For the text-containing cell, return its midpoint in [X, Y] coordinate format. 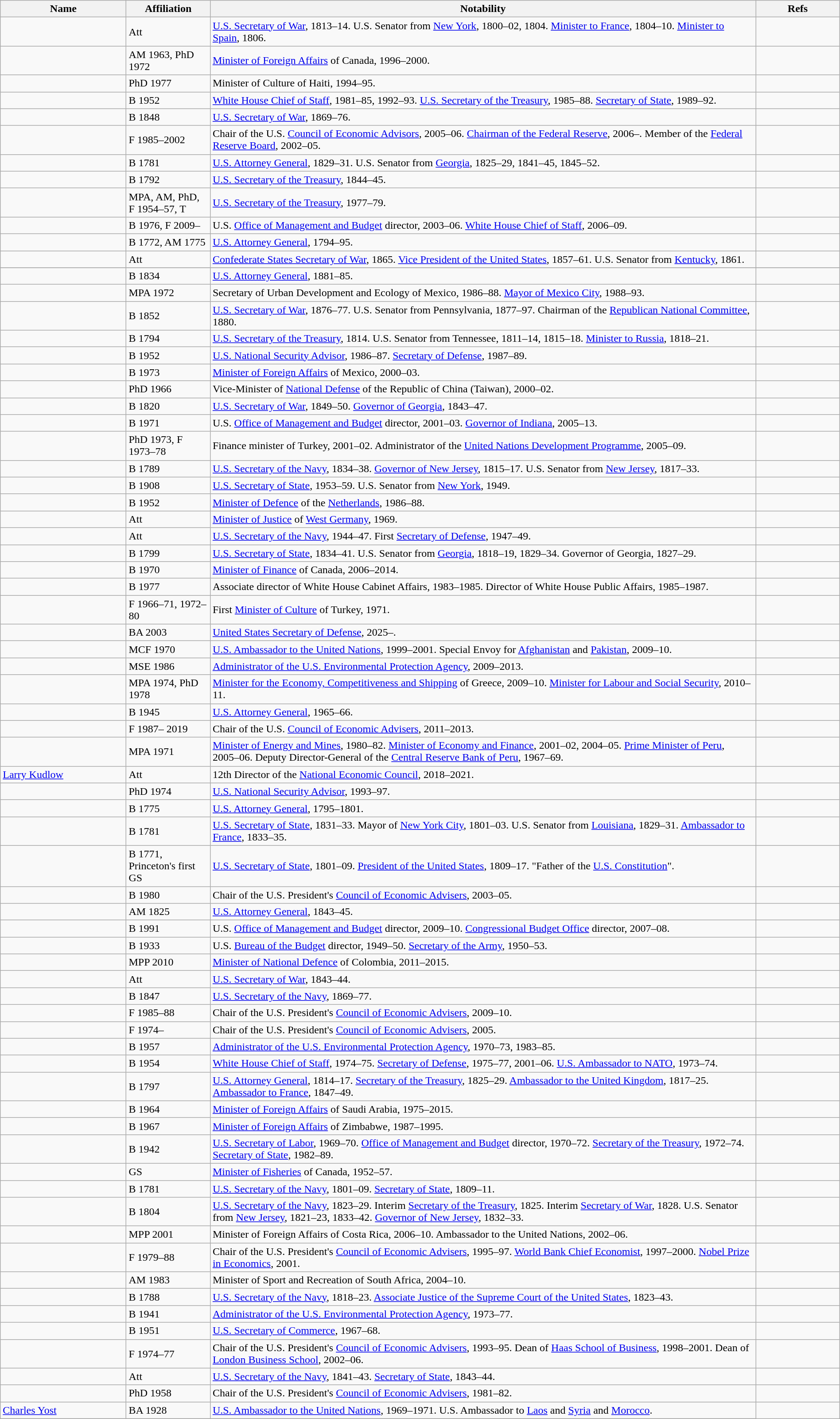
MPA 1972 [168, 293]
B 1945 [168, 712]
U.S. Attorney General, 1829–31. U.S. Senator from Georgia, 1825–29, 1841–45, 1845–52. [483, 163]
MPA 1971 [168, 752]
U.S. Secretary of the Navy, 1818–23. Associate Justice of the Supreme Court of the United States, 1823–43. [483, 1297]
U.S. Attorney General, 1794–95. [483, 242]
U.S. National Security Advisor, 1986–87. Secretary of Defense, 1987–89. [483, 356]
B 1973 [168, 372]
U.S. Ambassador to the United Nations, 1999–2001. Special Envoy for Afghanistan and Pakistan, 2009–10. [483, 649]
B 1848 [168, 117]
White House Chief of Staff, 1981–85, 1992–93. U.S. Secretary of the Treasury, 1985–88. Secretary of State, 1989–92. [483, 100]
B 1799 [168, 553]
U.S. Attorney General, 1843–45. [483, 912]
B 1933 [168, 946]
Minister of Defence of the Netherlands, 1986–88. [483, 502]
GS [168, 1172]
B 1834 [168, 276]
Minister of Foreign Affairs of Mexico, 2000–03. [483, 372]
Secretary of Urban Development and Ecology of Mexico, 1986–88. Mayor of Mexico City, 1988–93. [483, 293]
AM 1983 [168, 1280]
U.S. Secretary of State, 1953–59. U.S. Senator from New York, 1949. [483, 485]
Minister of Finance of Canada, 2006–2014. [483, 570]
B 1771, Princeton's first GS [168, 866]
U.S. Secretary of the Navy, 1869–77. [483, 996]
Administrator of the U.S. Environmental Protection Agency, 2009–2013. [483, 666]
United States Secretary of Defense, 2025–. [483, 633]
U.S. Bureau of the Budget director, 1949–50. Secretary of the Army, 1950–53. [483, 946]
12th Director of the National Economic Council, 2018–2021. [483, 774]
First Minister of Culture of Turkey, 1971. [483, 610]
MPP 2010 [168, 962]
F 1979–88 [168, 1257]
B 1957 [168, 1047]
Notability [483, 9]
Name [63, 9]
U.S. Attorney General, 1881–85. [483, 276]
U.S. Secretary of War, 1813–14. U.S. Senator from New York, 1800–02, 1804. Minister to France, 1804–10. Minister to Spain, 1806. [483, 32]
U.S. Secretary of War, 1849–50. Governor of Georgia, 1843–47. [483, 406]
B 1977 [168, 587]
BA 2003 [168, 633]
Minister of Foreign Affairs of Zimbabwe, 1987–1995. [483, 1126]
AM 1825 [168, 912]
Minister of Sport and Recreation of South Africa, 2004–10. [483, 1280]
U.S. Secretary of War, 1869–76. [483, 117]
Administrator of the U.S. Environmental Protection Agency, 1973–77. [483, 1314]
U.S. Secretary of State, 1801–09. President of the United States, 1809–17. "Father of the U.S. Constitution". [483, 866]
U.S. Secretary of War, 1876–77. U.S. Senator from Pennsylvania, 1877–97. Chairman of the Republican National Committee, 1880. [483, 316]
Chair of the U.S. President's Council of Economic Advisers, 2003–05. [483, 895]
U.S. Office of Management and Budget director, 2009–10. Congressional Budget Office director, 2007–08. [483, 929]
PhD 1973, F 1973–78 [168, 446]
Chair of the U.S. Council of Economic Advisors, 2005–06. Chairman of the Federal Reserve, 2006–. Member of the Federal Reserve Board, 2002–05. [483, 140]
U.S. Attorney General, 1965–66. [483, 712]
MPA 1974, PhD 1978 [168, 689]
BA 1928 [168, 1410]
B 1852 [168, 316]
MPP 2001 [168, 1235]
U.S. Secretary of State, 1834–41. U.S. Senator from Georgia, 1818–19, 1829–34. Governor of Georgia, 1827–29. [483, 553]
F 1985–2002 [168, 140]
Chair of the U.S. President's Council of Economic Advisers, 1981–82. [483, 1393]
F 1987– 2019 [168, 729]
U.S. Secretary of the Navy, 1801–09. Secretary of State, 1809–11. [483, 1188]
U.S. Secretary of Commerce, 1967–68. [483, 1331]
B 1954 [168, 1063]
B 1794 [168, 339]
B 1971 [168, 423]
F 1985–88 [168, 1013]
B 1970 [168, 570]
U.S. Secretary of War, 1843–44. [483, 979]
Associate director of White House Cabinet Affairs, 1983–1985. Director of White House Public Affairs, 1985–1987. [483, 587]
Finance minister of Turkey, 2001–02. Administrator of the United Nations Development Programme, 2005–09. [483, 446]
B 1951 [168, 1331]
U.S. Secretary of the Navy, 1834–38. Governor of New Jersey, 1815–17. U.S. Senator from New Jersey, 1817–33. [483, 469]
Administrator of the U.S. Environmental Protection Agency, 1970–73, 1983–85. [483, 1047]
B 1908 [168, 485]
B 1964 [168, 1109]
Larry Kudlow [63, 774]
Minister for the Economy, Competitiveness and Shipping of Greece, 2009–10. Minister for Labour and Social Security, 2010–11. [483, 689]
Affiliation [168, 9]
B 1788 [168, 1297]
MPA, AM, PhD, F 1954–57, T [168, 202]
U.S. Secretary of the Treasury, 1844–45. [483, 180]
U.S. Office of Management and Budget director, 2003–06. White House Chief of Staff, 2006–09. [483, 225]
B 1789 [168, 469]
Minister of Justice of West Germany, 1969. [483, 519]
White House Chief of Staff, 1974–75. Secretary of Defense, 1975–77, 2001–06. U.S. Ambassador to NATO, 1973–74. [483, 1063]
Chair of the U.S. President's Council of Economic Advisers, 1995–97. World Bank Chief Economist, 1997–2000. Nobel Prize in Economics, 2001. [483, 1257]
U.S. Secretary of the Treasury, 1814. U.S. Senator from Tennessee, 1811–14, 1815–18. Minister to Russia, 1818–21. [483, 339]
U.S. Secretary of the Treasury, 1977–79. [483, 202]
Confederate States Secretary of War, 1865. Vice President of the United States, 1857–61. U.S. Senator from Kentucky, 1861. [483, 259]
Minister of Culture of Haiti, 1994–95. [483, 83]
B 1797 [168, 1086]
B 1941 [168, 1314]
U.S. National Security Advisor, 1993–97. [483, 791]
U.S. Office of Management and Budget director, 2001–03. Governor of Indiana, 2005–13. [483, 423]
PhD 1958 [168, 1393]
B 1847 [168, 996]
U.S. Secretary of the Navy, 1841–43. Secretary of State, 1843–44. [483, 1376]
U.S. Secretary of the Navy, 1944–47. First Secretary of Defense, 1947–49. [483, 536]
B 1942 [168, 1149]
U.S. Secretary of Labor, 1969–70. Office of Management and Budget director, 1970–72. Secretary of the Treasury, 1972–74. Secretary of State, 1982–89. [483, 1149]
PhD 1974 [168, 791]
Refs [797, 9]
B 1772, AM 1775 [168, 242]
Minister of Foreign Affairs of Costa Rica, 2006–10. Ambassador to the United Nations, 2002–06. [483, 1235]
B 1792 [168, 180]
F 1974– [168, 1030]
U.S. Secretary of State, 1831–33. Mayor of New York City, 1801–03. U.S. Senator from Louisiana, 1829–31. Ambassador to France, 1833–35. [483, 831]
B 1804 [168, 1212]
U.S. Attorney General, 1795–1801. [483, 808]
Chair of the U.S. Council of Economic Advisers, 2011–2013. [483, 729]
Charles Yost [63, 1410]
Chair of the U.S. President's Council of Economic Advisers, 2009–10. [483, 1013]
Minister of Fisheries of Canada, 1952–57. [483, 1172]
Chair of the U.S. President's Council of Economic Advisers, 2005. [483, 1030]
B 1820 [168, 406]
F 1966–71, 1972–80 [168, 610]
PhD 1966 [168, 389]
Minister of National Defence of Colombia, 2011–2015. [483, 962]
B 1967 [168, 1126]
B 1980 [168, 895]
AM 1963, PhD 1972 [168, 60]
MCF 1970 [168, 649]
PhD 1977 [168, 83]
B 1775 [168, 808]
Minister of Foreign Affairs of Canada, 1996–2000. [483, 60]
U.S. Ambassador to the United Nations, 1969–1971. U.S. Ambassador to Laos and Syria and Morocco. [483, 1410]
U.S. Attorney General, 1814–17. Secretary of the Treasury, 1825–29. Ambassador to the United Kingdom, 1817–25. Ambassador to France, 1847–49. [483, 1086]
F 1974–77 [168, 1354]
B 1991 [168, 929]
B 1976, F 2009– [168, 225]
Minister of Foreign Affairs of Saudi Arabia, 1975–2015. [483, 1109]
MSE 1986 [168, 666]
Vice-Minister of National Defense of the Republic of China (Taiwan), 2000–02. [483, 389]
